Locate the cell with the specified text and output its [x, y] center coordinate. 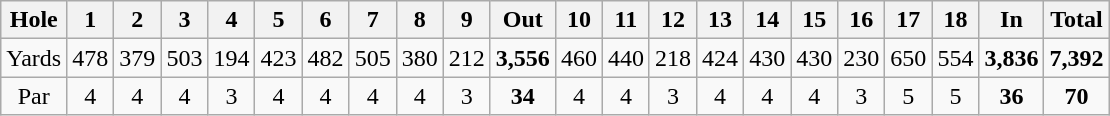
3,836 [1012, 58]
380 [420, 58]
15 [814, 20]
505 [372, 58]
482 [326, 58]
1 [90, 20]
In [1012, 20]
70 [1076, 96]
17 [908, 20]
Yards [34, 58]
10 [578, 20]
12 [672, 20]
423 [278, 58]
Total [1076, 20]
194 [232, 58]
460 [578, 58]
9 [466, 20]
7 [372, 20]
440 [626, 58]
16 [862, 20]
Out [522, 20]
6 [326, 20]
2 [138, 20]
212 [466, 58]
218 [672, 58]
424 [720, 58]
11 [626, 20]
13 [720, 20]
Hole [34, 20]
Par [34, 96]
554 [956, 58]
3,556 [522, 58]
379 [138, 58]
18 [956, 20]
650 [908, 58]
478 [90, 58]
7,392 [1076, 58]
8 [420, 20]
230 [862, 58]
14 [768, 20]
34 [522, 96]
36 [1012, 96]
503 [184, 58]
